Scan for the cell matching the given text and deliver its [x, y] coordinate at center. 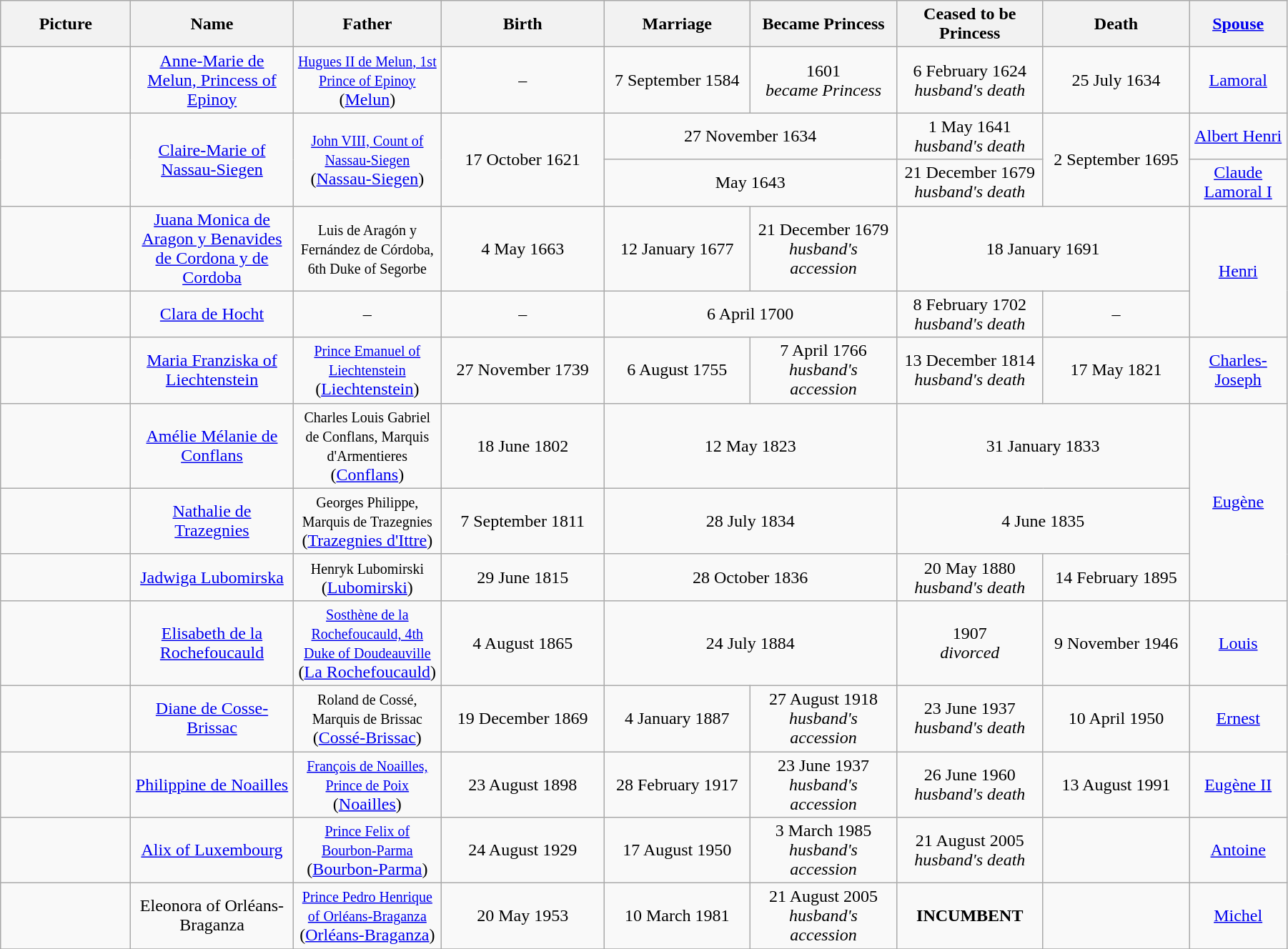
Albert Henri [1238, 136]
Lamoral [1238, 80]
Spouse [1238, 24]
20 May 1880husband's death [969, 577]
18 January 1691 [1043, 249]
Luis de Aragón y Fernández de Córdoba, 6th Duke of Segorbe [367, 249]
23 August 1898 [522, 785]
Charles Louis Gabriel de Conflans, Marquis d'Armentieres(Conflans) [367, 446]
17 May 1821 [1116, 370]
Birth [522, 24]
28 October 1836 [750, 577]
Picture [66, 24]
Roland de Cossé, Marquis de Brissac(Cossé-Brissac) [367, 718]
May 1643 [750, 183]
14 February 1895 [1116, 577]
28 July 1834 [750, 521]
1907divorced [969, 643]
Antoine [1238, 850]
Sosthène de la Rochefoucauld, 4th Duke of Doudeauville(La Rochefoucauld) [367, 643]
27 November 1634 [750, 136]
13 December 1814husband's death [969, 370]
INCUMBENT [969, 916]
21 December 1679husband's accession [823, 249]
7 September 1811 [522, 521]
Ernest [1238, 718]
9 November 1946 [1116, 643]
4 January 1887 [678, 718]
Nathalie de Trazegnies [212, 521]
Alix of Luxembourg [212, 850]
Henri [1238, 272]
Philippine de Noailles [212, 785]
10 March 1981 [678, 916]
4 May 1663 [522, 249]
4 June 1835 [1043, 521]
17 October 1621 [522, 159]
Jadwiga Lubomirska [212, 577]
Claire-Marie of Nassau-Siegen [212, 159]
26 June 1960husband's death [969, 785]
3 March 1985husband's accession [823, 850]
27 November 1739 [522, 370]
Amélie Mélanie de Conflans [212, 446]
Eugène [1238, 502]
6 August 1755 [678, 370]
Louis [1238, 643]
23 June 1937husband's accession [823, 785]
6 February 1624husband's death [969, 80]
10 April 1950 [1116, 718]
Prince Felix of Bourbon-Parma(Bourbon-Parma) [367, 850]
Death [1116, 24]
Ceased to be Princess [969, 24]
John VIII, Count of Nassau-Siegen(Nassau-Siegen) [367, 159]
Prince Pedro Henrique of Orléans-Braganza(Orléans-Braganza) [367, 916]
Hugues II de Melun, 1st Prince of Epinoy(Melun) [367, 80]
Became Princess [823, 24]
Maria Franziska of Liechtenstein [212, 370]
4 August 1865 [522, 643]
Georges Philippe, Marquis de Trazegnies(Trazegnies d'Ittre) [367, 521]
24 July 1884 [750, 643]
Clara de Hocht [212, 314]
21 August 2005husband's accession [823, 916]
Charles-Joseph [1238, 370]
Eugène II [1238, 785]
31 January 1833 [1043, 446]
23 June 1937husband's death [969, 718]
28 February 1917 [678, 785]
Name [212, 24]
6 April 1700 [750, 314]
Elisabeth de la Rochefoucauld [212, 643]
12 January 1677 [678, 249]
Prince Emanuel of Liechtenstein(Liechtenstein) [367, 370]
Michel [1238, 916]
2 September 1695 [1116, 159]
13 August 1991 [1116, 785]
12 May 1823 [750, 446]
Marriage [678, 24]
17 August 1950 [678, 850]
1 May 1641husband's death [969, 136]
21 August 2005husband's death [969, 850]
18 June 1802 [522, 446]
François de Noailles, Prince de Poix(Noailles) [367, 785]
1601became Princess [823, 80]
Claude Lamoral I [1238, 183]
Anne-Marie de Melun, Princess of Epinoy [212, 80]
19 December 1869 [522, 718]
Henryk Lubomirski(Lubomirski) [367, 577]
8 February 1702husband's death [969, 314]
7 September 1584 [678, 80]
Diane de Cosse-Brissac [212, 718]
21 December 1679husband's death [969, 183]
27 August 1918husband's accession [823, 718]
25 July 1634 [1116, 80]
Eleonora of Orléans-Braganza [212, 916]
20 May 1953 [522, 916]
24 August 1929 [522, 850]
Father [367, 24]
7 April 1766husband's accession [823, 370]
29 June 1815 [522, 577]
Juana Monica de Aragon y Benavides de Cordona y de Cordoba [212, 249]
